Capture the cell that displays the provided text and extract its [x, y] central coordinate. 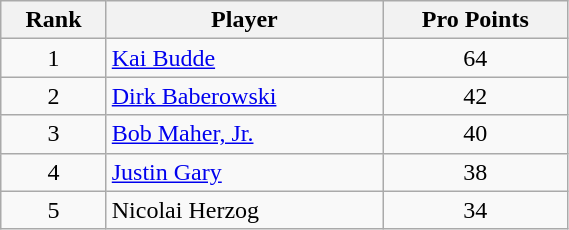
4 [54, 172]
Kai Budde [244, 58]
3 [54, 134]
2 [54, 96]
Player [244, 20]
38 [476, 172]
5 [54, 210]
64 [476, 58]
Nicolai Herzog [244, 210]
42 [476, 96]
Justin Gary [244, 172]
40 [476, 134]
Dirk Baberowski [244, 96]
Rank [54, 20]
Bob Maher, Jr. [244, 134]
Pro Points [476, 20]
34 [476, 210]
1 [54, 58]
